Determine the [X, Y] coordinate at the center of the cell enclosing the given text.  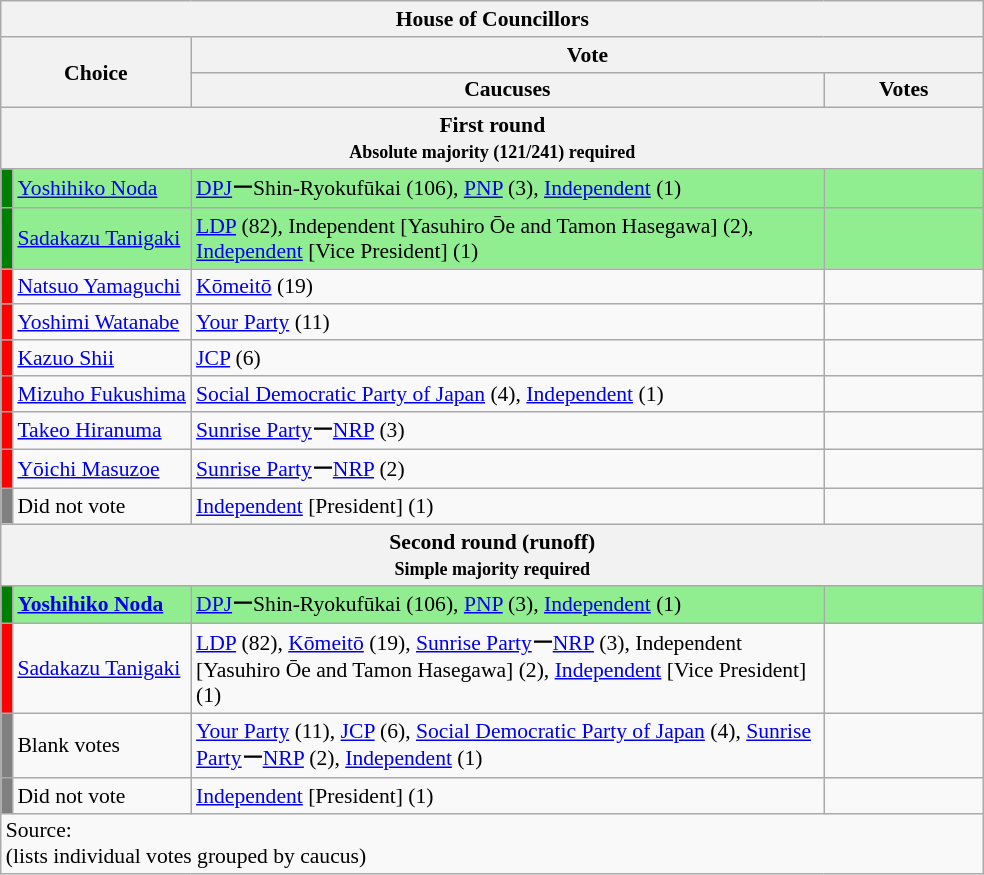
LDP (82), Kōmeitō (19), Sunrise PartyーNRP (3), Independent [Yasuhiro Ōe and Tamon Hasegawa] (2), Independent [Vice President] (1) [508, 669]
Votes [904, 90]
First round Absolute majority (121/241) required [492, 138]
Second round (runoff)Simple majority required [492, 554]
Vote [588, 55]
Blank votes [102, 746]
Kōmeitō (19) [508, 287]
House of Councillors [492, 19]
Sunrise PartyーNRP (3) [508, 430]
Kazuo Shii [102, 358]
Source: (lists individual votes grouped by caucus) [492, 844]
JCP (6) [508, 358]
Caucuses [508, 90]
Takeo Hiranuma [102, 430]
Natsuo Yamaguchi [102, 287]
Sunrise PartyーNRP (2) [508, 470]
Choice [96, 72]
Mizuho Fukushima [102, 394]
Your Party (11), JCP (6), Social Democratic Party of Japan (4), Sunrise PartyーNRP (2), Independent (1) [508, 746]
Social Democratic Party of Japan (4), Independent (1) [508, 394]
Yoshimi Watanabe [102, 323]
LDP (82), Independent [Yasuhiro Ōe and Tamon Hasegawa] (2), Independent [Vice President] (1) [508, 238]
Yōichi Masuzoe [102, 470]
Your Party (11) [508, 323]
